Scan for the cell matching the given text and deliver its [X, Y] coordinate at center. 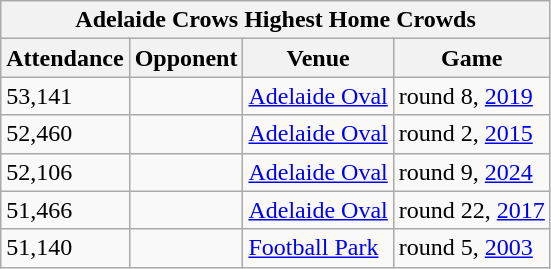
Adelaide Crows Highest Home Crowds [276, 20]
51,140 [65, 248]
51,466 [65, 210]
round 9, 2024 [472, 172]
52,106 [65, 172]
round 22, 2017 [472, 210]
round 2, 2015 [472, 134]
Venue [318, 58]
53,141 [65, 96]
round 8, 2019 [472, 96]
Opponent [186, 58]
Attendance [65, 58]
round 5, 2003 [472, 248]
52,460 [65, 134]
Game [472, 58]
Football Park [318, 248]
